For the text-containing cell, return its midpoint in (X, Y) coordinate format. 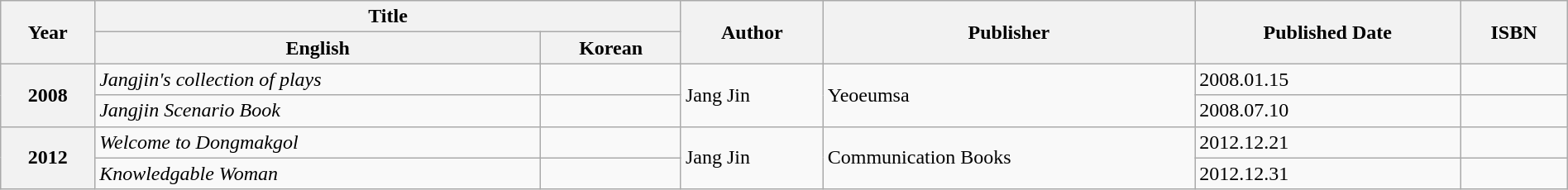
Jangjin's collection of plays (318, 79)
Welcome to Dongmakgol (318, 142)
Knowledgable Woman (318, 173)
English (318, 48)
2008.07.10 (1328, 111)
2012 (48, 158)
2012.12.21 (1328, 142)
Korean (611, 48)
2008 (48, 95)
Yeoeumsa (1009, 95)
Publisher (1009, 32)
2012.12.31 (1328, 173)
Communication Books (1009, 158)
Author (752, 32)
ISBN (1514, 32)
2008.01.15 (1328, 79)
Jangjin Scenario Book (318, 111)
Year (48, 32)
Title (389, 17)
Published Date (1328, 32)
